Return [x, y] of the center of cell containing provided text 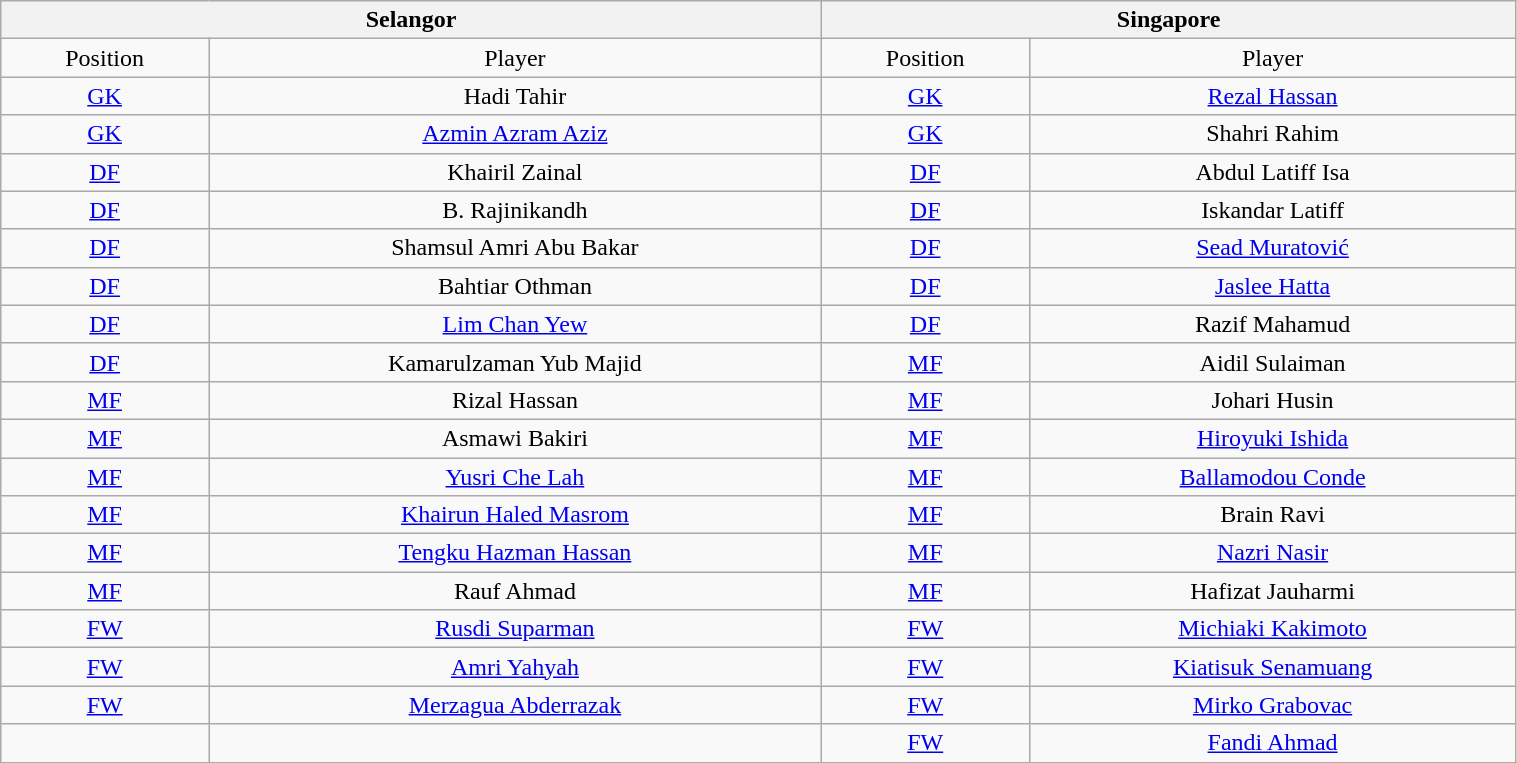
Aidil Sulaiman [1272, 362]
Hafizat Jauharmi [1272, 591]
Yusri Che Lah [514, 477]
Rauf Ahmad [514, 591]
Brain Ravi [1272, 515]
Michiaki Kakimoto [1272, 629]
Merzagua Abderrazak [514, 705]
Selangor [412, 20]
Azmin Azram Aziz [514, 134]
Ballamodou Conde [1272, 477]
Asmawi Bakiri [514, 438]
Shamsul Amri Abu Bakar [514, 248]
Rusdi Suparman [514, 629]
Khairil Zainal [514, 172]
Tengku Hazman Hassan [514, 553]
Bahtiar Othman [514, 286]
Khairun Haled Masrom [514, 515]
Rezal Hassan [1272, 96]
Jaslee Hatta [1272, 286]
Razif Mahamud [1272, 324]
Iskandar Latiff [1272, 210]
Johari Husin [1272, 400]
Amri Yahyah [514, 667]
Shahri Rahim [1272, 134]
Singapore [1168, 20]
Hiroyuki Ishida [1272, 438]
Sead Muratović [1272, 248]
Abdul Latiff Isa [1272, 172]
Hadi Tahir [514, 96]
Nazri Nasir [1272, 553]
Rizal Hassan [514, 400]
Fandi Ahmad [1272, 743]
Lim Chan Yew [514, 324]
Kamarulzaman Yub Majid [514, 362]
Kiatisuk Senamuang [1272, 667]
B. Rajinikandh [514, 210]
Mirko Grabovac [1272, 705]
